Provide the (X, Y) coordinate of the cell's center where the given text is located.  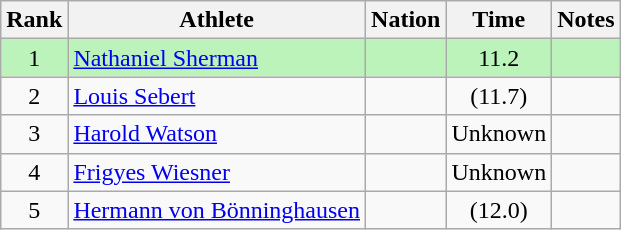
Time (499, 20)
Frigyes Wiesner (217, 172)
5 (34, 210)
11.2 (499, 58)
Louis Sebert (217, 96)
Notes (586, 20)
4 (34, 172)
1 (34, 58)
Harold Watson (217, 134)
2 (34, 96)
Hermann von Bönninghausen (217, 210)
Nathaniel Sherman (217, 58)
(11.7) (499, 96)
Athlete (217, 20)
3 (34, 134)
Rank (34, 20)
Nation (406, 20)
(12.0) (499, 210)
